From the cell containing the given text, extract its center point as (x, y) coordinate. 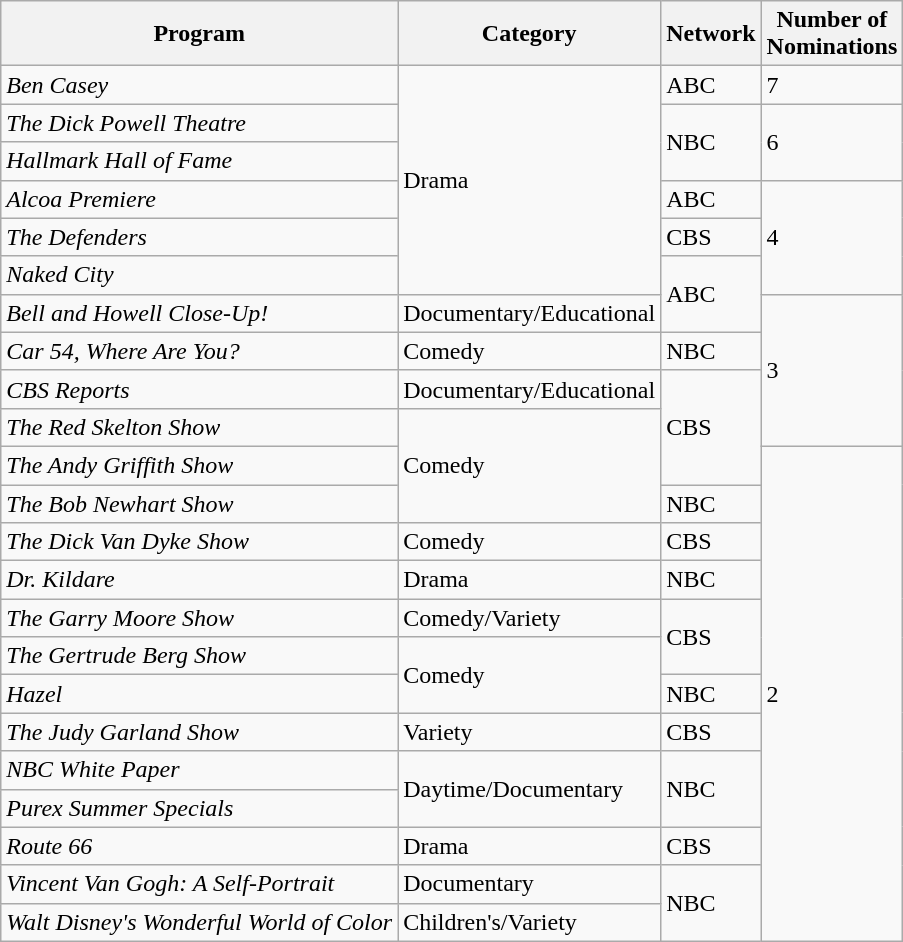
Car 54, Where Are You? (200, 351)
The Red Skelton Show (200, 427)
Route 66 (200, 846)
7 (832, 85)
Number ofNominations (832, 34)
Vincent Van Gogh: A Self-Portrait (200, 884)
6 (832, 142)
Program (200, 34)
Purex Summer Specials (200, 808)
Dr. Kildare (200, 580)
The Judy Garland Show (200, 732)
Hallmark Hall of Fame (200, 161)
Network (711, 34)
Bell and Howell Close-Up! (200, 313)
The Andy Griffith Show (200, 465)
Naked City (200, 275)
NBC White Paper (200, 770)
Variety (530, 732)
Category (530, 34)
4 (832, 237)
Walt Disney's Wonderful World of Color (200, 922)
CBS Reports (200, 389)
Children's/Variety (530, 922)
Hazel (200, 694)
Documentary (530, 884)
2 (832, 694)
3 (832, 370)
Daytime/Documentary (530, 789)
Comedy/Variety (530, 618)
The Dick Powell Theatre (200, 123)
Alcoa Premiere (200, 199)
The Garry Moore Show (200, 618)
The Gertrude Berg Show (200, 656)
The Defenders (200, 237)
The Bob Newhart Show (200, 503)
The Dick Van Dyke Show (200, 542)
Ben Casey (200, 85)
